From the cell containing the given text, extract its center point as [X, Y] coordinate. 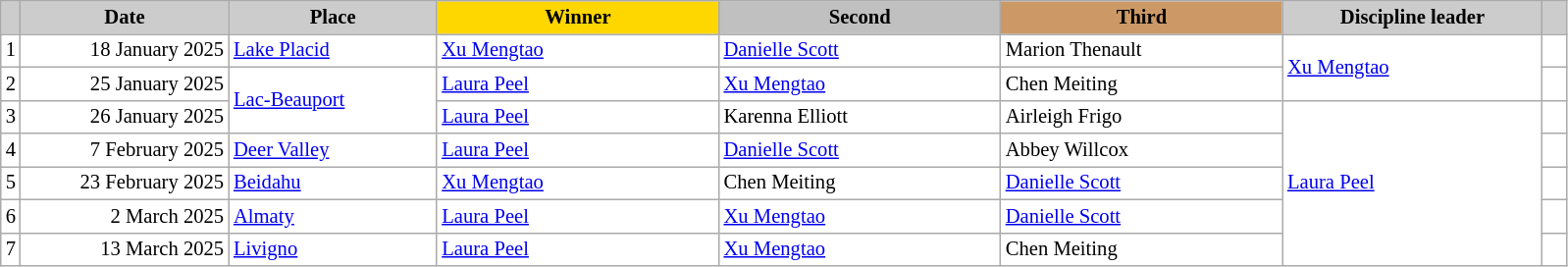
7 February 2025 [125, 150]
Second [860, 17]
Livigno [333, 249]
4 [11, 150]
7 [11, 249]
Winner [577, 17]
Discipline leader [1413, 17]
Airleigh Frigo [1142, 117]
13 March 2025 [125, 249]
Almaty [333, 216]
Marion Thenault [1142, 50]
2 March 2025 [125, 216]
Lac-Beauport [333, 100]
5 [11, 183]
Third [1142, 17]
3 [11, 117]
6 [11, 216]
Place [333, 17]
Karenna Elliott [860, 117]
Abbey Willcox [1142, 150]
2 [11, 83]
1 [11, 50]
18 January 2025 [125, 50]
25 January 2025 [125, 83]
Date [125, 17]
26 January 2025 [125, 117]
Beidahu [333, 183]
Lake Placid [333, 50]
Deer Valley [333, 150]
23 February 2025 [125, 183]
